Scan for the cell matching the given text and deliver its [x, y] coordinate at center. 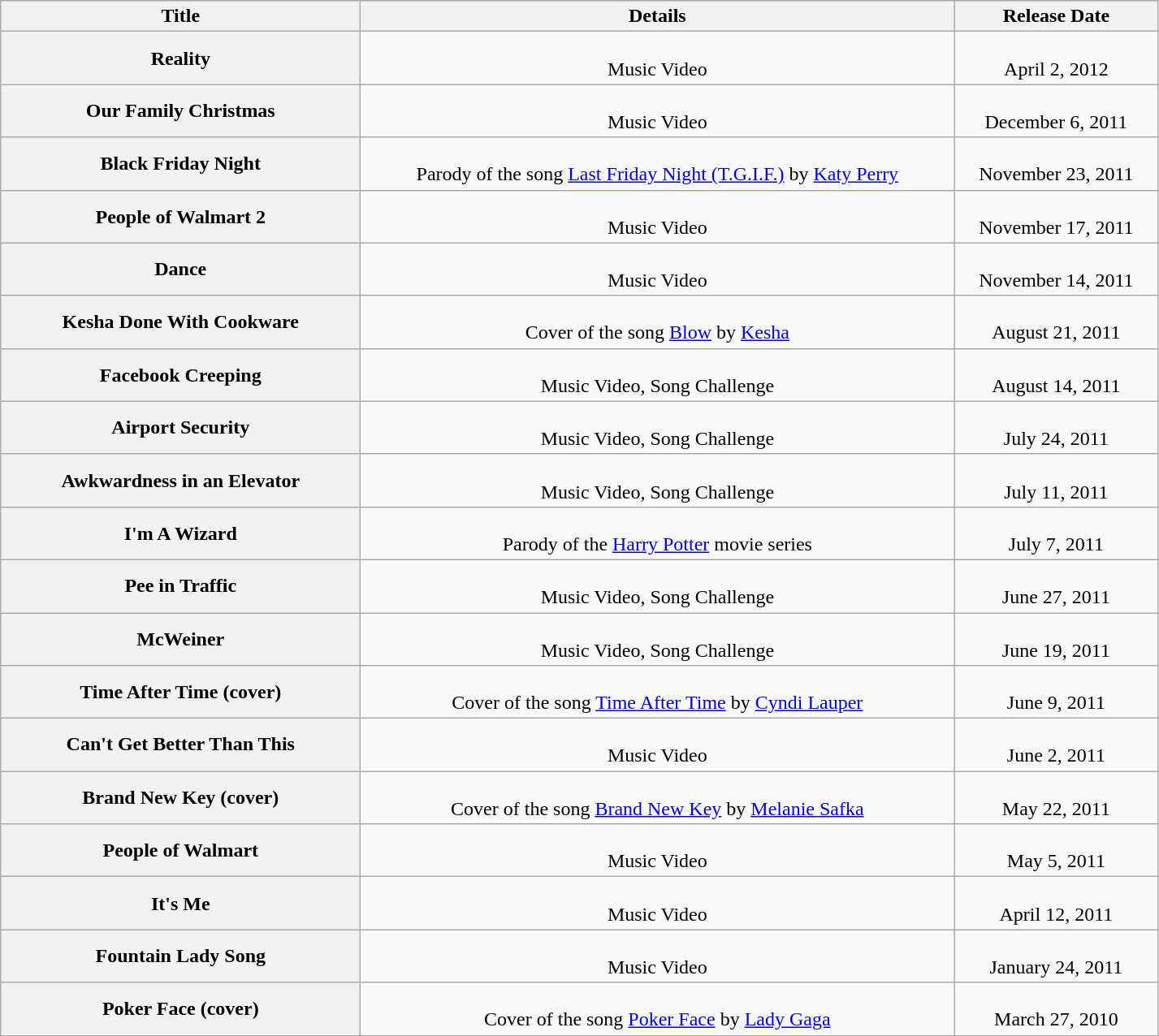
It's Me [180, 903]
Fountain Lady Song [180, 956]
May 5, 2011 [1056, 851]
November 14, 2011 [1056, 270]
June 27, 2011 [1056, 586]
Dance [180, 270]
Our Family Christmas [180, 110]
McWeiner [180, 638]
Title [180, 16]
Parody of the Harry Potter movie series [658, 533]
July 24, 2011 [1056, 427]
Cover of the song Poker Face by Lady Gaga [658, 1008]
August 14, 2011 [1056, 375]
I'm A Wizard [180, 533]
Poker Face (cover) [180, 1008]
Can't Get Better Than This [180, 745]
Brand New Key (cover) [180, 797]
Cover of the song Blow by Kesha [658, 322]
June 2, 2011 [1056, 745]
Cover of the song Brand New Key by Melanie Safka [658, 797]
August 21, 2011 [1056, 322]
Reality [180, 58]
Facebook Creeping [180, 375]
July 7, 2011 [1056, 533]
December 6, 2011 [1056, 110]
April 12, 2011 [1056, 903]
Pee in Traffic [180, 586]
Details [658, 16]
Parody of the song Last Friday Night (T.G.I.F.) by Katy Perry [658, 164]
April 2, 2012 [1056, 58]
November 17, 2011 [1056, 216]
June 9, 2011 [1056, 692]
Awkwardness in an Elevator [180, 481]
Kesha Done With Cookware [180, 322]
March 27, 2010 [1056, 1008]
Black Friday Night [180, 164]
January 24, 2011 [1056, 956]
Cover of the song Time After Time by Cyndi Lauper [658, 692]
November 23, 2011 [1056, 164]
Airport Security [180, 427]
Time After Time (cover) [180, 692]
May 22, 2011 [1056, 797]
July 11, 2011 [1056, 481]
People of Walmart 2 [180, 216]
People of Walmart [180, 851]
June 19, 2011 [1056, 638]
Release Date [1056, 16]
